Return the (X, Y) coordinate for the center point of the cell that contains the specified text.  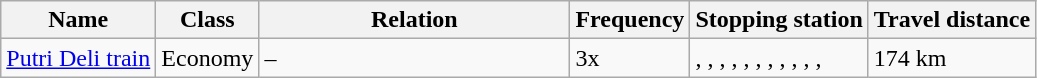
Relation (414, 20)
3x (630, 58)
Class (208, 20)
, , , , , , , , , , , (779, 58)
Frequency (630, 20)
174 km (952, 58)
– (414, 58)
Stopping station (779, 20)
Name (78, 20)
Economy (208, 58)
Travel distance (952, 20)
Putri Deli train (78, 58)
